Scan for the cell matching the given text and deliver its [X, Y] coordinate at center. 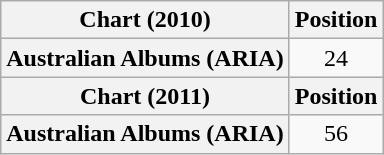
Chart (2010) [145, 20]
24 [336, 58]
56 [336, 134]
Chart (2011) [145, 96]
